Provide the (X, Y) coordinate of the cell's center where the given text is located.  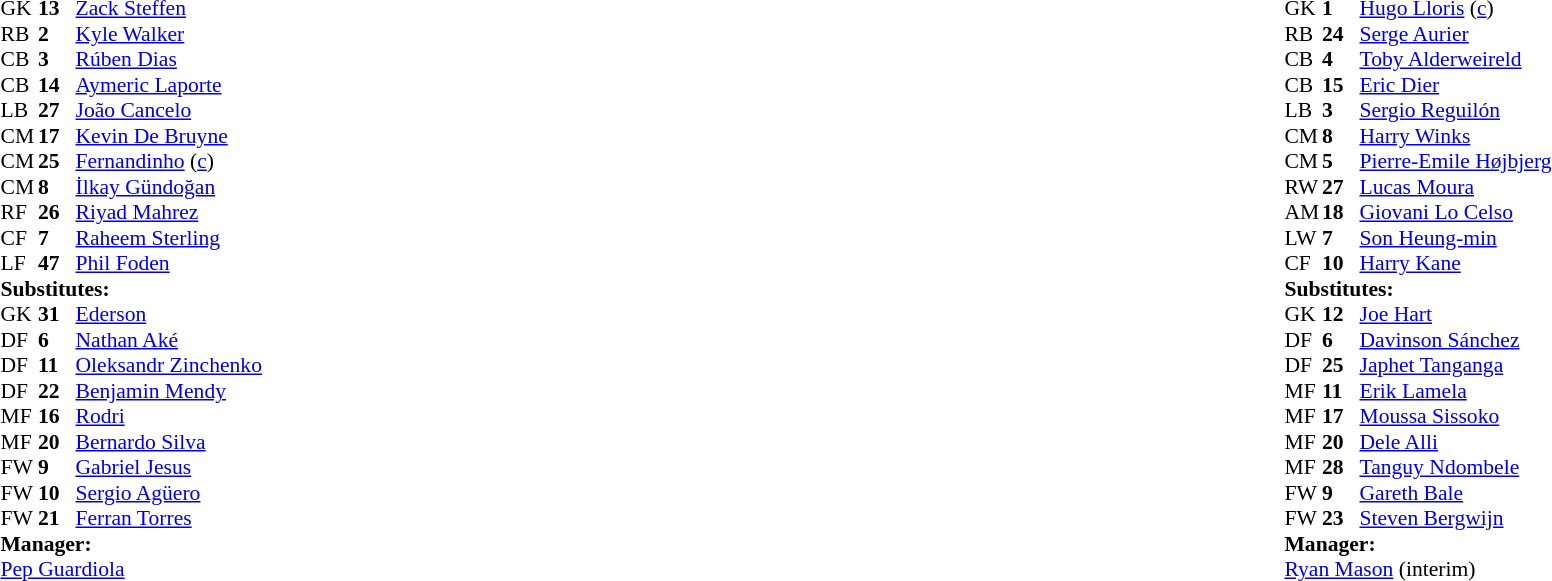
Ederson (169, 315)
Harry Kane (1455, 263)
Son Heung-min (1455, 238)
Erik Lamela (1455, 391)
Dele Alli (1455, 442)
Riyad Mahrez (169, 213)
Joe Hart (1455, 315)
Toby Alderweireld (1455, 59)
16 (57, 417)
28 (1341, 467)
Oleksandr Zinchenko (169, 365)
14 (57, 85)
LW (1303, 238)
Rodri (169, 417)
Nathan Aké (169, 340)
Moussa Sissoko (1455, 417)
Lucas Moura (1455, 187)
23 (1341, 519)
31 (57, 315)
26 (57, 213)
22 (57, 391)
Sergio Agüero (169, 493)
Ferran Torres (169, 519)
18 (1341, 213)
15 (1341, 85)
Kevin De Bruyne (169, 136)
Giovani Lo Celso (1455, 213)
Gabriel Jesus (169, 467)
Rúben Dias (169, 59)
Steven Bergwijn (1455, 519)
5 (1341, 161)
47 (57, 263)
Bernardo Silva (169, 442)
24 (1341, 34)
Sergio Reguilón (1455, 111)
21 (57, 519)
RF (19, 213)
Eric Dier (1455, 85)
Aymeric Laporte (169, 85)
João Cancelo (169, 111)
Kyle Walker (169, 34)
Gareth Bale (1455, 493)
RW (1303, 187)
Raheem Sterling (169, 238)
Benjamin Mendy (169, 391)
AM (1303, 213)
Pierre-Emile Højbjerg (1455, 161)
2 (57, 34)
LF (19, 263)
İlkay Gündoğan (169, 187)
12 (1341, 315)
Tanguy Ndombele (1455, 467)
Davinson Sánchez (1455, 340)
Harry Winks (1455, 136)
Fernandinho (c) (169, 161)
Serge Aurier (1455, 34)
4 (1341, 59)
Japhet Tanganga (1455, 365)
Phil Foden (169, 263)
